Detect which cell encompasses the target text, then output its (X, Y) center coordinate. 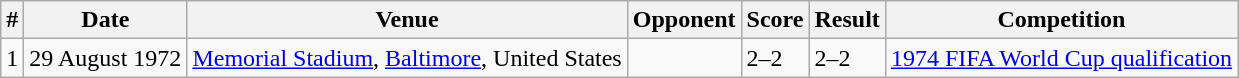
Opponent (684, 20)
Result (847, 20)
Venue (407, 20)
Score (775, 20)
Competition (1061, 20)
Memorial Stadium, Baltimore, United States (407, 58)
1974 FIFA World Cup qualification (1061, 58)
Date (106, 20)
29 August 1972 (106, 58)
1 (12, 58)
# (12, 20)
